Return the (X, Y) coordinate for the center point of the cell that contains the specified text.  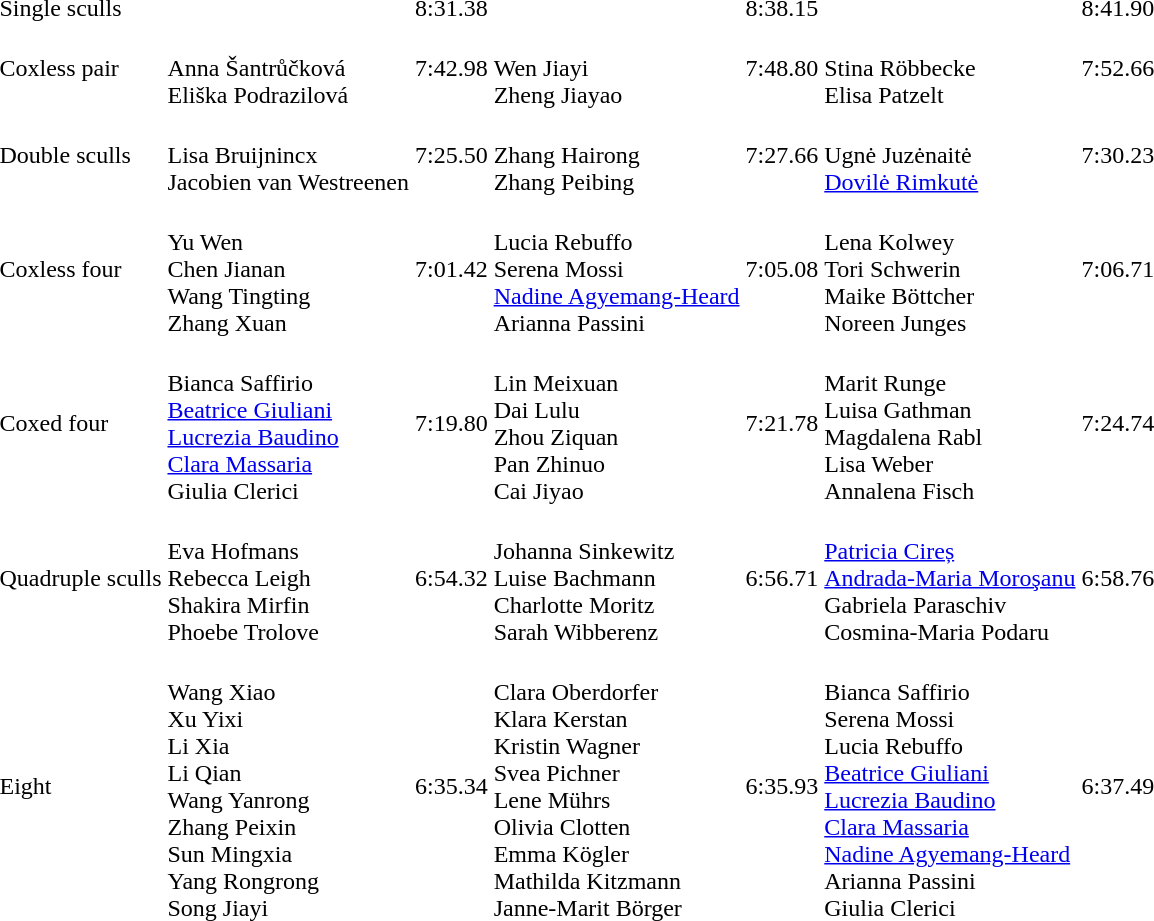
7:48.80 (782, 68)
Lin MeixuanDai LuluZhou ZiquanPan ZhinuoCai Jiyao (616, 424)
7:05.08 (782, 269)
Marit RungeLuisa GathmanMagdalena RablLisa WeberAnnalena Fisch (950, 424)
Lucia RebuffoSerena MossiNadine Agyemang-HeardArianna Passini (616, 269)
Anna ŠantrůčkováEliška Podrazilová (288, 68)
Wen JiayiZheng Jiayao (616, 68)
7:25.50 (452, 155)
6:54.32 (452, 578)
Eva HofmansRebecca LeighShakira MirfinPhoebe Trolove (288, 578)
Bianca SaffirioBeatrice GiulianiLucrezia BaudinoClara MassariaGiulia Clerici (288, 424)
Yu WenChen JiananWang TingtingZhang Xuan (288, 269)
7:01.42 (452, 269)
7:19.80 (452, 424)
Johanna SinkewitzLuise BachmannCharlotte MoritzSarah Wibberenz (616, 578)
7:21.78 (782, 424)
Zhang HairongZhang Peibing (616, 155)
Lisa BruijnincxJacobien van Westreenen (288, 155)
Lena KolweyTori SchwerinMaike BöttcherNoreen Junges (950, 269)
7:42.98 (452, 68)
Ugnė JuzėnaitėDovilė Rimkutė (950, 155)
Patricia CireșAndrada-Maria MoroşanuGabriela ParaschivCosmina-Maria Podaru (950, 578)
6:56.71 (782, 578)
Stina RöbbeckeElisa Patzelt (950, 68)
7:27.66 (782, 155)
